Search for the cell housing the specified text and yield its [x, y] center coordinate. 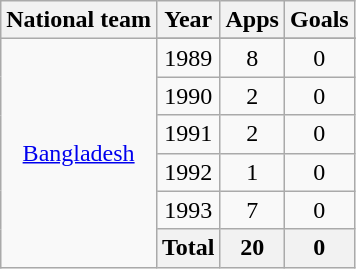
1993 [188, 210]
1992 [188, 172]
1989 [188, 58]
20 [252, 248]
7 [252, 210]
Total [188, 248]
National team [79, 20]
1 [252, 172]
Bangladesh [79, 153]
1991 [188, 134]
Goals [319, 20]
1990 [188, 96]
Apps [252, 20]
8 [252, 58]
Year [188, 20]
